Extract the [x, y] coordinate from the center of the cell holding the provided text.  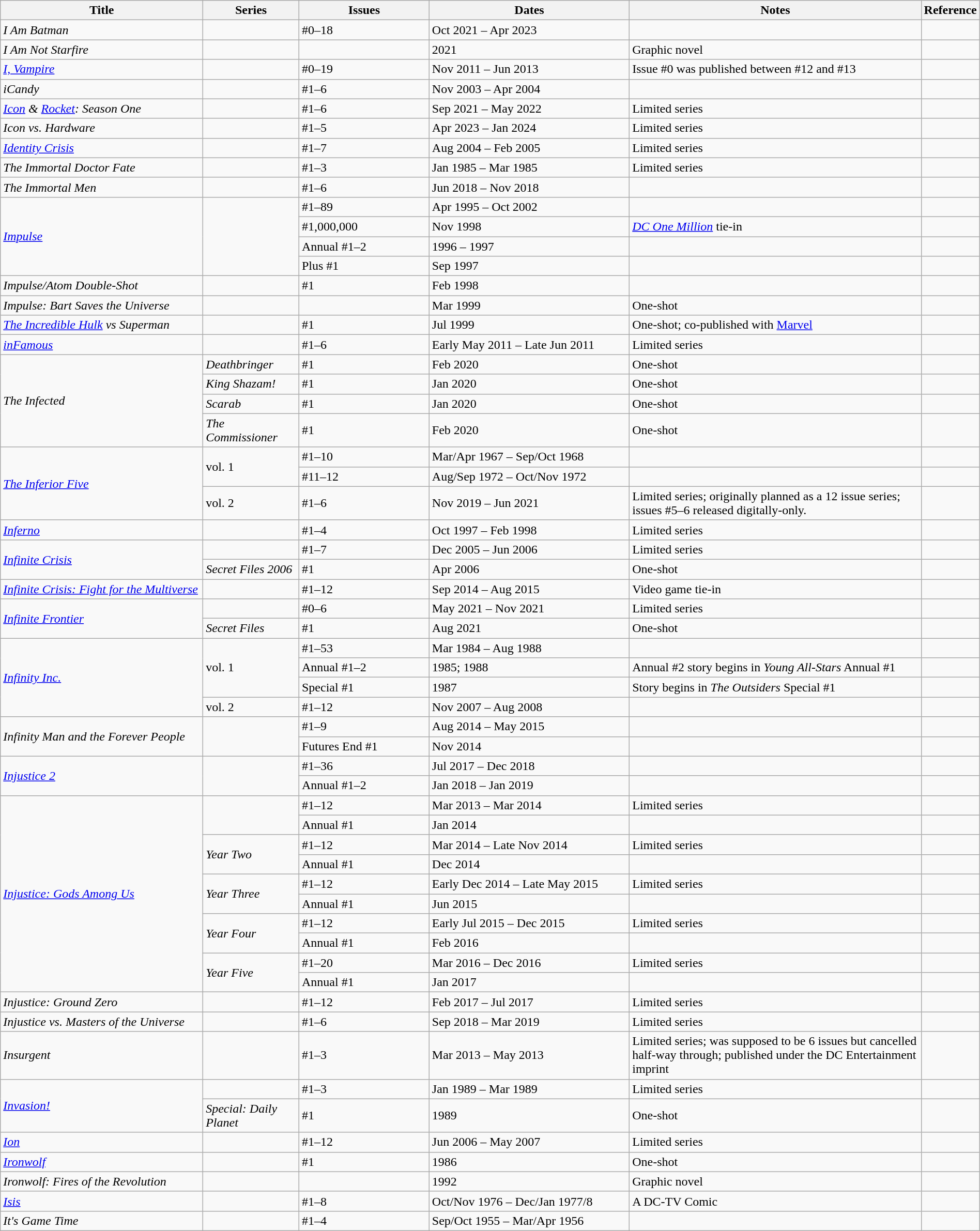
Oct/Nov 1976 – Dec/Jan 1977/8 [529, 1201]
Invasion! [102, 1106]
Futures End #1 [364, 746]
Apr 1995 – Oct 2002 [529, 207]
1996 – 1997 [529, 247]
Ion [102, 1142]
Oct 2021 – Apr 2023 [529, 30]
The Commissioner [251, 430]
#0–6 [364, 609]
Impulse/Atom Double-Shot [102, 286]
Aug/Sep 1972 – Oct/Nov 1972 [529, 476]
Title [102, 10]
The Incredible Hulk vs Superman [102, 325]
Infinite Frontier [102, 619]
#1–10 [364, 457]
1989 [529, 1115]
Limited series; originally planned as a 12 issue series; issues #5–6 released digitally-only. [775, 503]
The Immortal Doctor Fate [102, 167]
Annual #2 story begins in Young All-Stars Annual #1 [775, 668]
Impulse: Bart Saves the Universe [102, 305]
iCandy [102, 89]
Identity Crisis [102, 148]
Mar 1984 – Aug 1988 [529, 648]
Jun 2015 [529, 904]
Story begins in The Outsiders Special #1 [775, 687]
Secret Files 2006 [251, 569]
#1–5 [364, 128]
Issue #0 was published between #12 and #13 [775, 69]
Jan 2018 – Jan 2019 [529, 786]
#1–8 [364, 1201]
Isis [102, 1201]
#1–9 [364, 727]
#1–89 [364, 207]
Mar 1999 [529, 305]
#1,000,000 [364, 226]
I Am Batman [102, 30]
Ironwolf: Fires of the Revolution [102, 1181]
Mar 2016 – Dec 2016 [529, 963]
Nov 2007 – Aug 2008 [529, 707]
Injustice: Gods Among Us [102, 894]
#0–19 [364, 69]
Secret Files [251, 628]
Plus #1 [364, 266]
Nov 2019 – Jun 2021 [529, 503]
Mar 2013 – Mar 2014 [529, 805]
Dec 2014 [529, 864]
Year Five [251, 973]
A DC-TV Comic [775, 1201]
I Am Not Starfire [102, 50]
Jan 1985 – Mar 1985 [529, 167]
Mar 2014 – Late Nov 2014 [529, 844]
Year Two [251, 854]
1992 [529, 1181]
Impulse [102, 236]
Mar/Apr 1967 – Sep/Oct 1968 [529, 457]
Feb 1998 [529, 286]
Sep 1997 [529, 266]
Apr 2023 – Jan 2024 [529, 128]
Icon vs. Hardware [102, 128]
Early May 2011 – Late Jun 2011 [529, 345]
2021 [529, 50]
Infinity Man and the Forever People [102, 736]
1987 [529, 687]
Jul 1999 [529, 325]
Nov 1998 [529, 226]
Injustice: Ground Zero [102, 1002]
Special: Daily Planet [251, 1115]
Injustice vs. Masters of the Universe [102, 1022]
Jan 2017 [529, 982]
1986 [529, 1162]
Dates [529, 10]
Series [251, 10]
Infinity Inc. [102, 678]
#1–53 [364, 648]
The Inferior Five [102, 484]
1985; 1988 [529, 668]
Feb 2016 [529, 943]
Deathbringer [251, 364]
Year Four [251, 933]
Sep 2014 – Aug 2015 [529, 589]
Sep/Oct 1955 – Mar/Apr 1956 [529, 1221]
Inferno [102, 530]
The Infected [102, 401]
Early Dec 2014 – Late May 2015 [529, 884]
Nov 2014 [529, 746]
It's Game Time [102, 1221]
Apr 2006 [529, 569]
Nov 2003 – Apr 2004 [529, 89]
Limited series; was supposed to be 6 issues but cancelled half-way through; published under the DC Entertainment imprint [775, 1055]
Notes [775, 10]
King Shazam! [251, 384]
Mar 2013 – May 2013 [529, 1055]
Issues [364, 10]
Reference [950, 10]
Scarab [251, 404]
Jan 1989 – Mar 1989 [529, 1089]
May 2021 – Nov 2021 [529, 609]
Feb 2017 – Jul 2017 [529, 1002]
Injustice 2 [102, 776]
Dec 2005 – Jun 2006 [529, 549]
One-shot; co-published with Marvel [775, 325]
#1–36 [364, 766]
Early Jul 2015 – Dec 2015 [529, 924]
Year Three [251, 894]
#0–18 [364, 30]
Sep 2021 – May 2022 [529, 109]
Ironwolf [102, 1162]
I, Vampire [102, 69]
DC One Million tie-in [775, 226]
Jun 2006 – May 2007 [529, 1142]
Infinite Crisis: Fight for the Multiverse [102, 589]
Aug 2004 – Feb 2005 [529, 148]
Jan 2014 [529, 825]
Nov 2011 – Jun 2013 [529, 69]
#1–20 [364, 963]
#11–12 [364, 476]
Insurgent [102, 1055]
Oct 1997 – Feb 1998 [529, 530]
Aug 2014 – May 2015 [529, 727]
Aug 2021 [529, 628]
Icon & Rocket: Season One [102, 109]
Sep 2018 – Mar 2019 [529, 1022]
The Immortal Men [102, 187]
Special #1 [364, 687]
inFamous [102, 345]
Jun 2018 – Nov 2018 [529, 187]
Jul 2017 – Dec 2018 [529, 766]
Infinite Crisis [102, 559]
Video game tie-in [775, 589]
